From the cell containing the given text, extract its center point as (X, Y) coordinate. 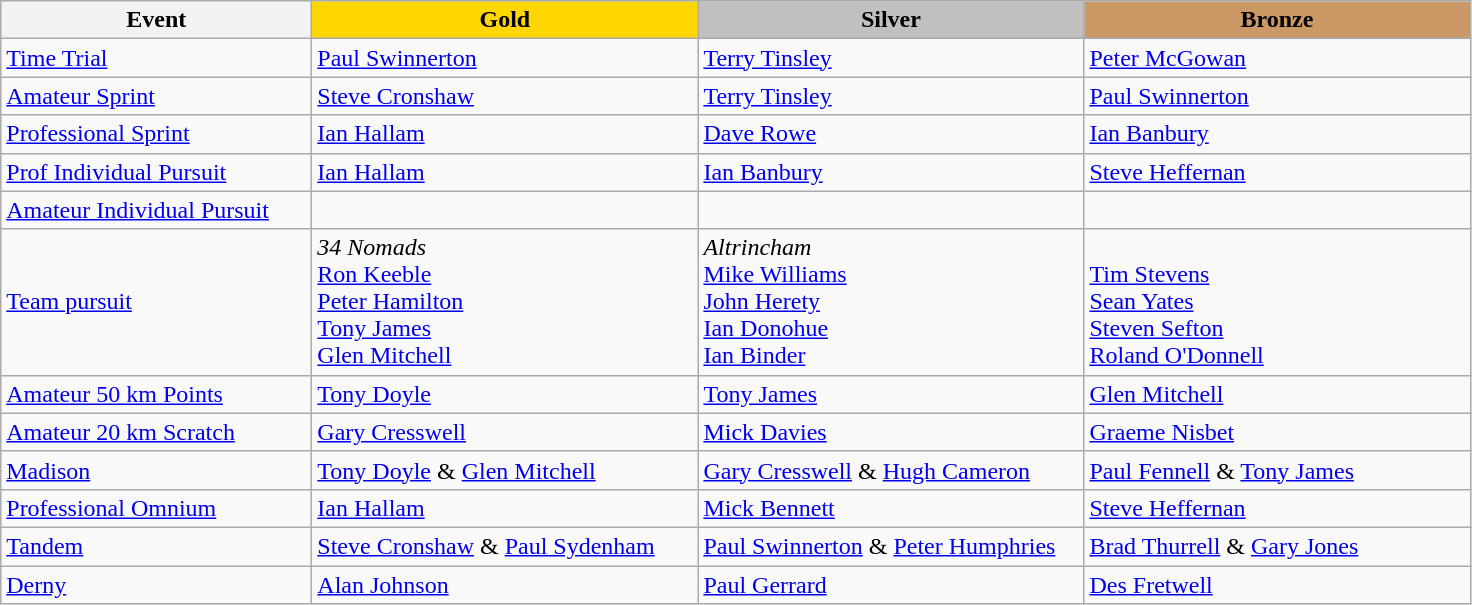
Tandem (156, 546)
Amateur Individual Pursuit (156, 210)
Paul Fennell & Tony James (1277, 470)
Madison (156, 470)
Amateur 50 km Points (156, 394)
Steve Cronshaw (505, 96)
Paul Gerrard (891, 585)
Gary Cresswell & Hugh Cameron (891, 470)
Mick Bennett (891, 508)
Team pursuit (156, 302)
Dave Rowe (891, 134)
Tony Doyle (505, 394)
Alan Johnson (505, 585)
Event (156, 20)
Glen Mitchell (1277, 394)
Silver (891, 20)
Prof Individual Pursuit (156, 172)
Derny (156, 585)
Gold (505, 20)
Brad Thurrell & Gary Jones (1277, 546)
Des Fretwell (1277, 585)
Graeme Nisbet (1277, 432)
Steve Cronshaw & Paul Sydenham (505, 546)
Mick Davies (891, 432)
Professional Sprint (156, 134)
Gary Cresswell (505, 432)
Professional Omnium (156, 508)
Peter McGowan (1277, 58)
Paul Swinnerton & Peter Humphries (891, 546)
34 NomadsRon Keeble Peter Hamilton Tony James Glen Mitchell (505, 302)
Amateur Sprint (156, 96)
Bronze (1277, 20)
Tim Stevens Sean Yates Steven Sefton Roland O'Donnell (1277, 302)
Tony Doyle & Glen Mitchell (505, 470)
Amateur 20 km Scratch (156, 432)
Time Trial (156, 58)
Tony James (891, 394)
AltrinchamMike Williams John HeretyIan Donohue Ian Binder (891, 302)
